Detect which cell encompasses the target text, then output its [X, Y] center coordinate. 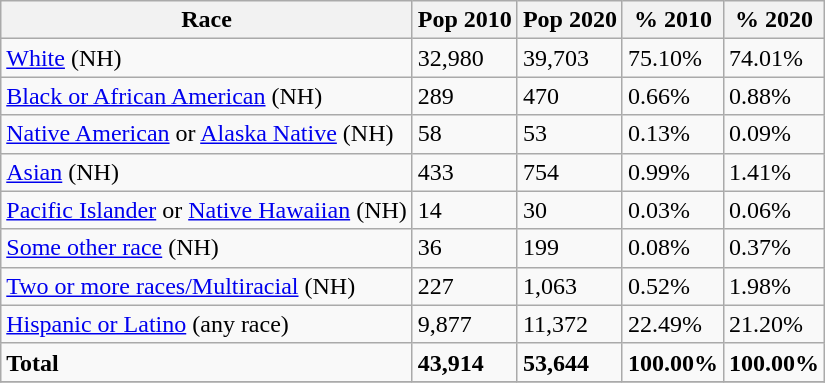
36 [464, 248]
21.20% [774, 324]
0.99% [672, 172]
74.01% [774, 58]
9,877 [464, 324]
32,980 [464, 58]
% 2020 [774, 20]
Race [207, 20]
0.03% [672, 210]
754 [570, 172]
39,703 [570, 58]
1,063 [570, 286]
433 [464, 172]
0.88% [774, 96]
53,644 [570, 362]
Asian (NH) [207, 172]
White (NH) [207, 58]
199 [570, 248]
1.41% [774, 172]
Pop 2010 [464, 20]
30 [570, 210]
0.09% [774, 134]
43,914 [464, 362]
53 [570, 134]
22.49% [672, 324]
Pop 2020 [570, 20]
Pacific Islander or Native Hawaiian (NH) [207, 210]
0.13% [672, 134]
Hispanic or Latino (any race) [207, 324]
1.98% [774, 286]
75.10% [672, 58]
289 [464, 96]
470 [570, 96]
0.08% [672, 248]
Two or more races/Multiracial (NH) [207, 286]
0.37% [774, 248]
% 2010 [672, 20]
227 [464, 286]
Total [207, 362]
Black or African American (NH) [207, 96]
0.06% [774, 210]
58 [464, 134]
Native American or Alaska Native (NH) [207, 134]
0.52% [672, 286]
14 [464, 210]
Some other race (NH) [207, 248]
11,372 [570, 324]
0.66% [672, 96]
